Return (x, y) of the center of cell containing provided text 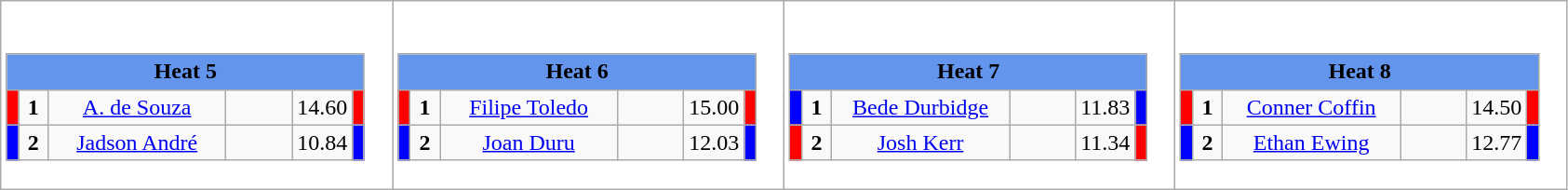
11.34 (1106, 142)
Heat 6 1 Filipe Toledo 15.00 2 Joan Duru 12.03 (588, 95)
11.83 (1106, 107)
14.50 (1496, 107)
Ethan Ewing (1312, 142)
12.03 (715, 142)
10.84 (322, 142)
14.60 (322, 107)
12.77 (1496, 142)
Heat 8 1 Conner Coffin 14.50 2 Ethan Ewing 12.77 (1372, 95)
Joan Duru (529, 142)
Heat 5 (185, 72)
Heat 5 1 A. de Souza 14.60 2 Jadson André 10.84 (197, 95)
Conner Coffin (1312, 107)
Bede Durbidge (921, 107)
A. de Souza (138, 107)
15.00 (715, 107)
Jadson André (138, 142)
Heat 8 (1360, 72)
Heat 7 1 Bede Durbidge 11.83 2 Josh Kerr 11.34 (980, 95)
Josh Kerr (921, 142)
Filipe Toledo (529, 107)
Heat 6 (577, 72)
Heat 7 (968, 72)
